For the text-containing cell, return its midpoint in (X, Y) coordinate format. 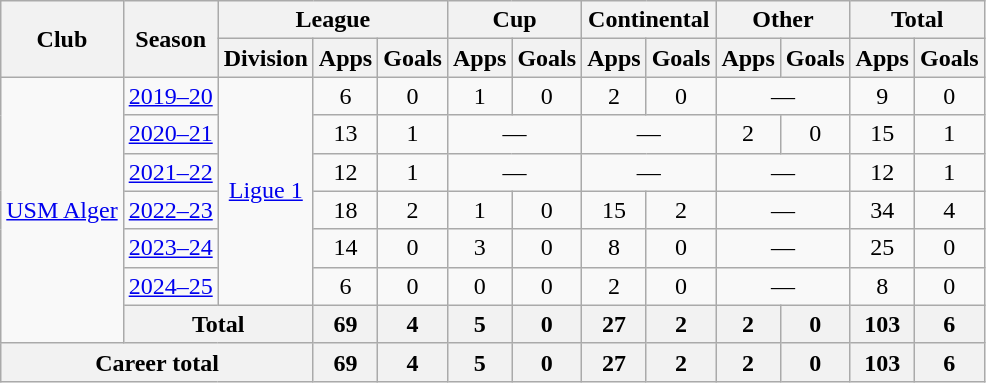
18 (345, 210)
2022–23 (170, 210)
2019–20 (170, 96)
9 (882, 96)
Career total (158, 362)
2024–25 (170, 286)
2020–21 (170, 134)
13 (345, 134)
Division (266, 58)
3 (479, 248)
League (332, 20)
2021–22 (170, 172)
Cup (514, 20)
14 (345, 248)
Club (62, 39)
Ligue 1 (266, 191)
25 (882, 248)
USM Alger (62, 210)
Season (170, 39)
34 (882, 210)
Continental (649, 20)
2023–24 (170, 248)
Other (783, 20)
